Identify which cell holds the provided text, then report its [x, y] central coordinate. 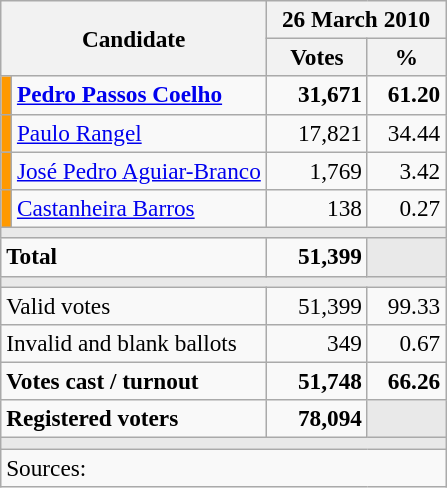
Invalid and blank ballots [134, 343]
Valid votes [134, 305]
Candidate [134, 38]
0.27 [406, 208]
138 [318, 208]
Votes cast / turnout [134, 381]
34.44 [406, 133]
Total [134, 257]
66.26 [406, 381]
349 [318, 343]
78,094 [318, 419]
26 March 2010 [356, 19]
51,748 [318, 381]
99.33 [406, 305]
17,821 [318, 133]
% [406, 57]
Registered voters [134, 419]
31,671 [318, 95]
Sources: [224, 467]
1,769 [318, 170]
Pedro Passos Coelho [140, 95]
Paulo Rangel [140, 133]
3.42 [406, 170]
Votes [318, 57]
61.20 [406, 95]
0.67 [406, 343]
José Pedro Aguiar-Branco [140, 170]
Castanheira Barros [140, 208]
